Determine the [x, y] coordinate at the center of the cell enclosing the given text.  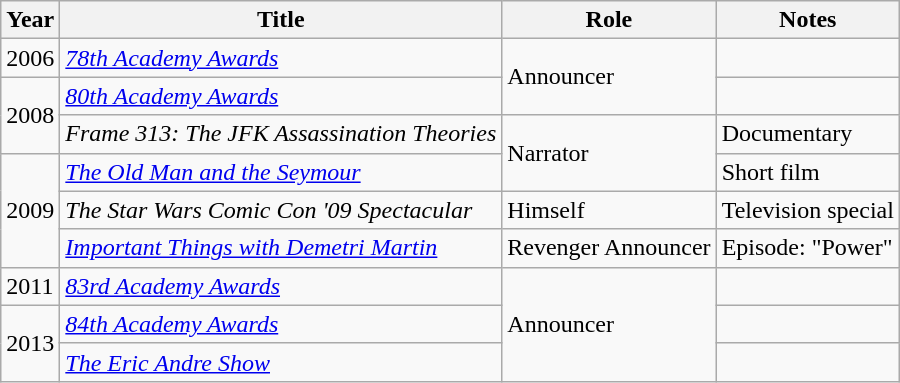
Episode: "Power" [808, 248]
80th Academy Awards [281, 96]
The Eric Andre Show [281, 362]
Important Things with Demetri Martin [281, 248]
Documentary [808, 134]
2011 [30, 286]
Revenger Announcer [609, 248]
2006 [30, 58]
Television special [808, 210]
Role [609, 20]
Frame 313: The JFK Assassination Theories [281, 134]
78th Academy Awards [281, 58]
84th Academy Awards [281, 324]
Short film [808, 172]
Year [30, 20]
2013 [30, 343]
Himself [609, 210]
The Old Man and the Seymour [281, 172]
The Star Wars Comic Con '09 Spectacular [281, 210]
2009 [30, 210]
83rd Academy Awards [281, 286]
Narrator [609, 153]
Notes [808, 20]
2008 [30, 115]
Title [281, 20]
